Extract the [x, y] coordinate from the center of the cell holding the provided text.  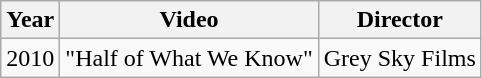
Video [189, 20]
Director [400, 20]
Year [30, 20]
2010 [30, 58]
Grey Sky Films [400, 58]
"Half of What We Know" [189, 58]
